From the cell containing the given text, extract its center point as [x, y] coordinate. 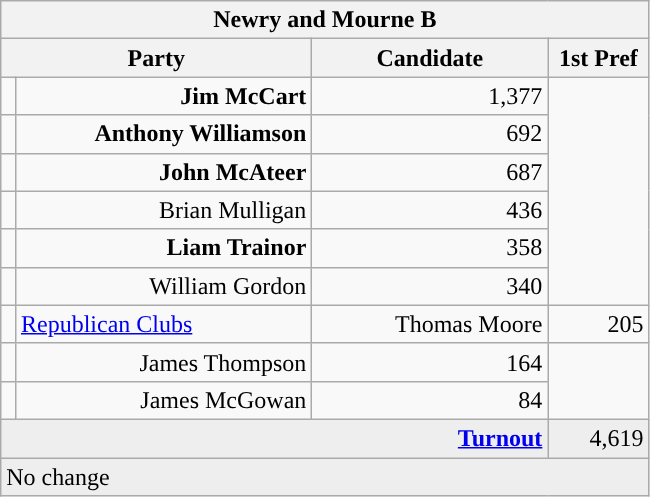
Liam Trainor [163, 248]
Brian Mulligan [163, 210]
James Thompson [163, 362]
Party [156, 58]
No change [325, 477]
Turnout [274, 438]
164 [430, 362]
James McGowan [163, 400]
205 [598, 324]
692 [430, 134]
687 [430, 172]
1,377 [430, 96]
Jim McCart [163, 96]
340 [430, 286]
John McAteer [163, 172]
358 [430, 248]
4,619 [598, 438]
Thomas Moore [430, 324]
84 [430, 400]
Anthony Williamson [163, 134]
Candidate [430, 58]
Republican Clubs [163, 324]
Newry and Mourne B [325, 20]
1st Pref [598, 58]
William Gordon [163, 286]
436 [430, 210]
